Identify which cell holds the provided text, then report its (x, y) central coordinate. 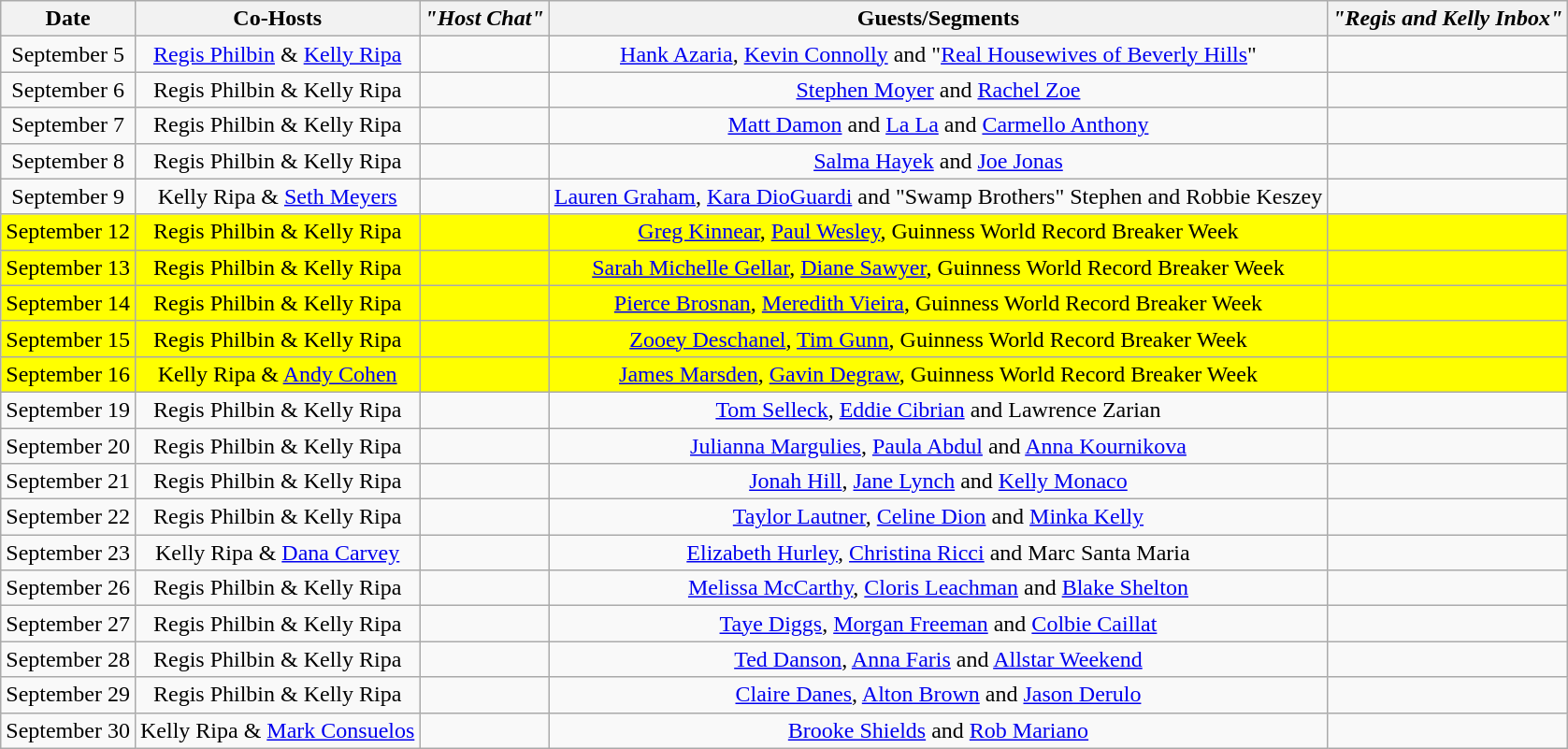
September 7 (68, 125)
"Regis and Kelly Inbox" (1447, 19)
Zooey Deschanel, Tim Gunn, Guinness World Record Breaker Week (938, 338)
September 20 (68, 446)
Date (68, 19)
Sarah Michelle Gellar, Diane Sawyer, Guinness World Record Breaker Week (938, 267)
Ted Danson, Anna Faris and Allstar Weekend (938, 659)
September 14 (68, 303)
Julianna Margulies, Paula Abdul and Anna Kournikova (938, 446)
September 15 (68, 338)
Kelly Ripa & Mark Consuelos (277, 730)
Co-Hosts (277, 19)
Lauren Graham, Kara DioGuardi and "Swamp Brothers" Stephen and Robbie Keszey (938, 196)
Jonah Hill, Jane Lynch and Kelly Monaco (938, 482)
Stephen Moyer and Rachel Zoe (938, 90)
September 27 (68, 624)
Hank Azaria, Kevin Connolly and "Real Housewives of Beverly Hills" (938, 54)
September 6 (68, 90)
September 21 (68, 482)
Kelly Ripa & Andy Cohen (277, 374)
Kelly Ripa & Dana Carvey (277, 553)
Melissa McCarthy, Cloris Leachman and Blake Shelton (938, 588)
Guests/Segments (938, 19)
September 13 (68, 267)
Salma Hayek and Joe Jonas (938, 161)
Taylor Lautner, Celine Dion and Minka Kelly (938, 517)
September 9 (68, 196)
Kelly Ripa & Seth Meyers (277, 196)
September 22 (68, 517)
September 19 (68, 410)
September 16 (68, 374)
Elizabeth Hurley, Christina Ricci and Marc Santa Maria (938, 553)
September 8 (68, 161)
September 23 (68, 553)
"Host Chat" (484, 19)
September 12 (68, 232)
Tom Selleck, Eddie Cibrian and Lawrence Zarian (938, 410)
Pierce Brosnan, Meredith Vieira, Guinness World Record Breaker Week (938, 303)
James Marsden, Gavin Degraw, Guinness World Record Breaker Week (938, 374)
September 30 (68, 730)
Matt Damon and La La and Carmello Anthony (938, 125)
September 29 (68, 695)
Greg Kinnear, Paul Wesley, Guinness World Record Breaker Week (938, 232)
September 28 (68, 659)
September 5 (68, 54)
Claire Danes, Alton Brown and Jason Derulo (938, 695)
September 26 (68, 588)
Brooke Shields and Rob Mariano (938, 730)
Taye Diggs, Morgan Freeman and Colbie Caillat (938, 624)
